Capture the cell that displays the provided text and extract its [x, y] central coordinate. 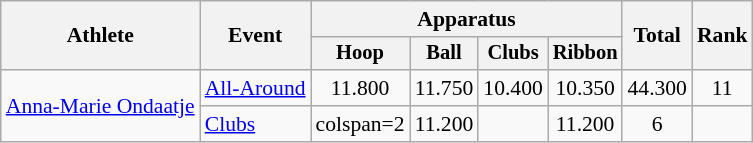
Ball [444, 54]
Hoop [360, 54]
Anna-Marie Ondaatje [100, 106]
Rank [722, 36]
colspan=2 [360, 124]
11.800 [360, 88]
44.300 [656, 88]
10.350 [586, 88]
Apparatus [467, 19]
11.750 [444, 88]
Ribbon [586, 54]
11 [722, 88]
10.400 [512, 88]
6 [656, 124]
All-Around [256, 88]
Athlete [100, 36]
Event [256, 36]
Total [656, 36]
